Return (x, y) of the center of cell containing provided text 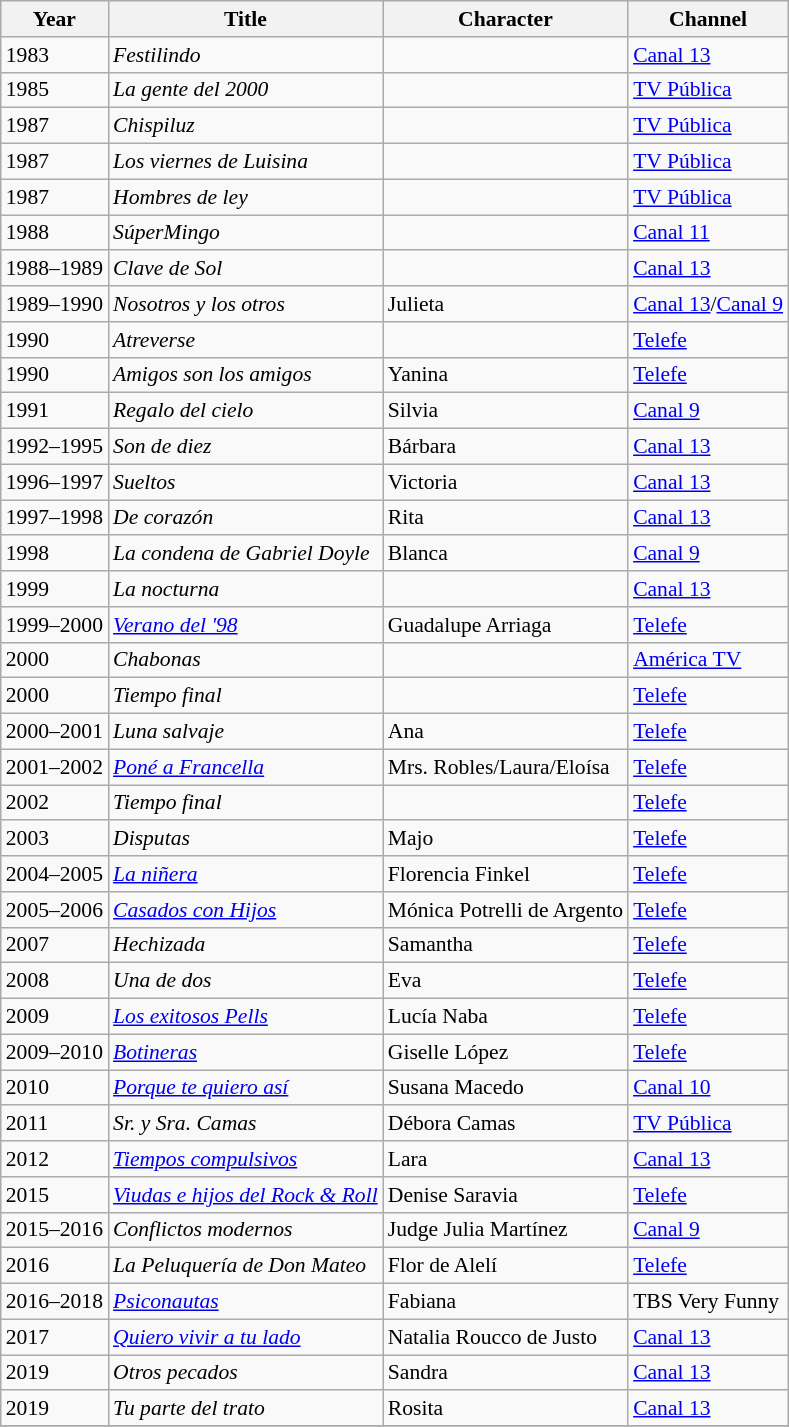
1985 (54, 90)
Ana (506, 732)
Rita (506, 518)
2009–2010 (54, 1052)
1999–2000 (54, 625)
1998 (54, 554)
La condena de Gabriel Doyle (246, 554)
Hombres de ley (246, 197)
2016 (54, 1266)
1991 (54, 411)
SúperMingo (246, 233)
Samantha (506, 945)
Chabonas (246, 660)
Character (506, 19)
Débora Camas (506, 1124)
2010 (54, 1088)
Los viernes de Luisina (246, 162)
Canal 10 (708, 1088)
2016–2018 (54, 1302)
Son de diez (246, 447)
Atreverse (246, 340)
Verano del '98 (246, 625)
Title (246, 19)
Canal 11 (708, 233)
Poné a Francella (246, 767)
2012 (54, 1159)
Judge Julia Martínez (506, 1230)
Guadalupe Arriaga (506, 625)
Viudas e hijos del Rock & Roll (246, 1195)
Amigos son los amigos (246, 375)
Lara (506, 1159)
2011 (54, 1124)
Hechizada (246, 945)
Los exitosos Pells (246, 1017)
Denise Saravia (506, 1195)
Julieta (506, 304)
2008 (54, 981)
Festilindo (246, 55)
Florencia Finkel (506, 874)
2004–2005 (54, 874)
2003 (54, 839)
Rosita (506, 1409)
Porque te quiero así (246, 1088)
Channel (708, 19)
Tu parte del trato (246, 1409)
2002 (54, 803)
2005–2006 (54, 910)
Tiempos compulsivos (246, 1159)
Conflictos modernos (246, 1230)
La nocturna (246, 589)
TBS Very Funny (708, 1302)
Disputas (246, 839)
Majo (506, 839)
Nosotros y los otros (246, 304)
Yanina (506, 375)
Clave de Sol (246, 269)
Una de dos (246, 981)
Otros pecados (246, 1373)
Victoria (506, 482)
Mónica Potrelli de Argento (506, 910)
Sandra (506, 1373)
Chispiluz (246, 126)
Regalo del cielo (246, 411)
Casados con Hijos (246, 910)
Fabiana (506, 1302)
2009 (54, 1017)
La gente del 2000 (246, 90)
La niñera (246, 874)
1989–1990 (54, 304)
Quiero vivir a tu lado (246, 1337)
1988 (54, 233)
Susana Macedo (506, 1088)
1983 (54, 55)
Canal 13/Canal 9 (708, 304)
Flor de Alelí (506, 1266)
2000–2001 (54, 732)
1992–1995 (54, 447)
Sr. y Sra. Camas (246, 1124)
Mrs. Robles/Laura/Eloísa (506, 767)
2001–2002 (54, 767)
1999 (54, 589)
Psiconautas (246, 1302)
Bárbara (506, 447)
Luna salvaje (246, 732)
La Peluquería de Don Mateo (246, 1266)
Eva (506, 981)
2017 (54, 1337)
1996–1997 (54, 482)
1988–1989 (54, 269)
2015 (54, 1195)
Botineras (246, 1052)
Giselle López (506, 1052)
Natalia Roucco de Justo (506, 1337)
De corazón (246, 518)
Sueltos (246, 482)
Lucía Naba (506, 1017)
América TV (708, 660)
Blanca (506, 554)
Year (54, 19)
2007 (54, 945)
2015–2016 (54, 1230)
1997–1998 (54, 518)
Silvia (506, 411)
